Find where the given text appears and provide that cell's center as [x, y] coordinate. 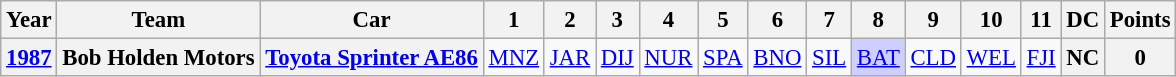
BAT [878, 58]
Bob Holden Motors [158, 58]
CLD [933, 58]
FJI [1041, 58]
JAR [570, 58]
NUR [668, 58]
WEL [991, 58]
SPA [723, 58]
Car [372, 20]
6 [778, 20]
3 [618, 20]
2 [570, 20]
5 [723, 20]
SIL [830, 58]
4 [668, 20]
Team [158, 20]
1987 [29, 58]
8 [878, 20]
BNO [778, 58]
10 [991, 20]
0 [1140, 58]
NC [1083, 58]
MNZ [514, 58]
Points [1140, 20]
Year [29, 20]
DC [1083, 20]
1 [514, 20]
9 [933, 20]
7 [830, 20]
DIJ [618, 58]
11 [1041, 20]
Toyota Sprinter AE86 [372, 58]
